Scan for the cell matching the given text and deliver its [x, y] coordinate at center. 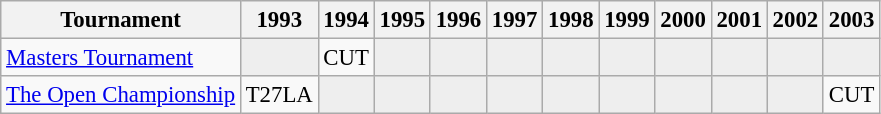
1993 [279, 20]
1994 [346, 20]
2001 [739, 20]
2003 [851, 20]
2000 [683, 20]
1995 [402, 20]
1996 [458, 20]
The Open Championship [121, 95]
Tournament [121, 20]
1999 [627, 20]
1997 [515, 20]
2002 [795, 20]
T27LA [279, 95]
Masters Tournament [121, 58]
1998 [571, 20]
